Locate the cell with the specified text and output its [X, Y] center coordinate. 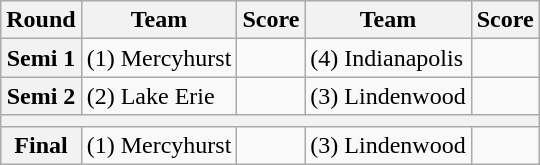
Semi 1 [41, 58]
Final [41, 145]
(2) Lake Erie [159, 96]
Semi 2 [41, 96]
(4) Indianapolis [388, 58]
Round [41, 20]
